Capture the cell that displays the provided text and extract its [x, y] central coordinate. 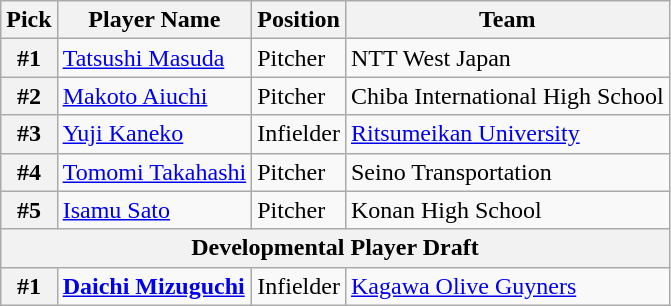
#2 [29, 96]
Isamu Sato [154, 210]
Pick [29, 20]
Tatsushi Masuda [154, 58]
Daichi Mizuguchi [154, 286]
Konan High School [507, 210]
Player Name [154, 20]
#4 [29, 172]
Seino Transportation [507, 172]
Chiba International High School [507, 96]
Tomomi Takahashi [154, 172]
Team [507, 20]
Position [299, 20]
Makoto Aiuchi [154, 96]
Yuji Kaneko [154, 134]
NTT West Japan [507, 58]
Kagawa Olive Guyners [507, 286]
Developmental Player Draft [335, 248]
#3 [29, 134]
#5 [29, 210]
Ritsumeikan University [507, 134]
